Identify which cell holds the provided text, then report its [X, Y] central coordinate. 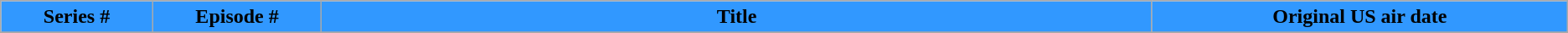
Episode # [237, 17]
Original US air date [1359, 17]
Title [737, 17]
Series # [77, 17]
